Extract the (X, Y) coordinate from the center of the cell holding the provided text.  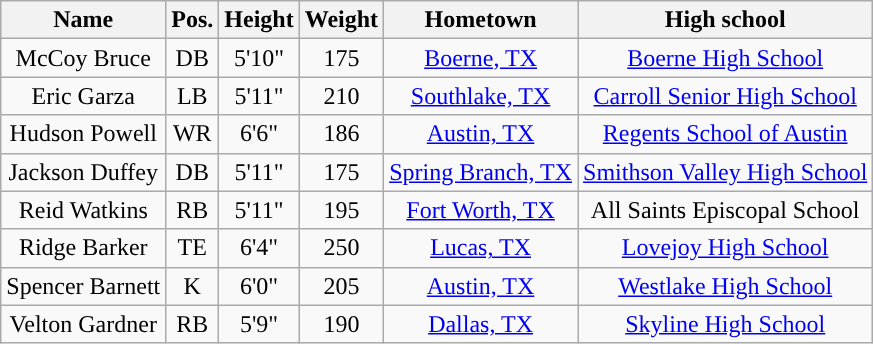
Westlake High School (726, 286)
WR (192, 134)
Jackson Duffey (84, 172)
Dallas, TX (481, 324)
Reid Watkins (84, 210)
5'10" (259, 58)
Skyline High School (726, 324)
LB (192, 96)
250 (341, 248)
Carroll Senior High School (726, 96)
Spring Branch, TX (481, 172)
High school (726, 20)
190 (341, 324)
6'0" (259, 286)
Velton Gardner (84, 324)
205 (341, 286)
Smithson Valley High School (726, 172)
Hudson Powell (84, 134)
6'4" (259, 248)
Ridge Barker (84, 248)
Pos. (192, 20)
Lovejoy High School (726, 248)
Name (84, 20)
K (192, 286)
Hometown (481, 20)
Boerne High School (726, 58)
Regents School of Austin (726, 134)
Weight (341, 20)
6'6" (259, 134)
Fort Worth, TX (481, 210)
195 (341, 210)
McCoy Bruce (84, 58)
186 (341, 134)
Southlake, TX (481, 96)
Boerne, TX (481, 58)
All Saints Episcopal School (726, 210)
210 (341, 96)
Lucas, TX (481, 248)
Eric Garza (84, 96)
Height (259, 20)
Spencer Barnett (84, 286)
5'9" (259, 324)
TE (192, 248)
